For the text-containing cell, return its midpoint in (X, Y) coordinate format. 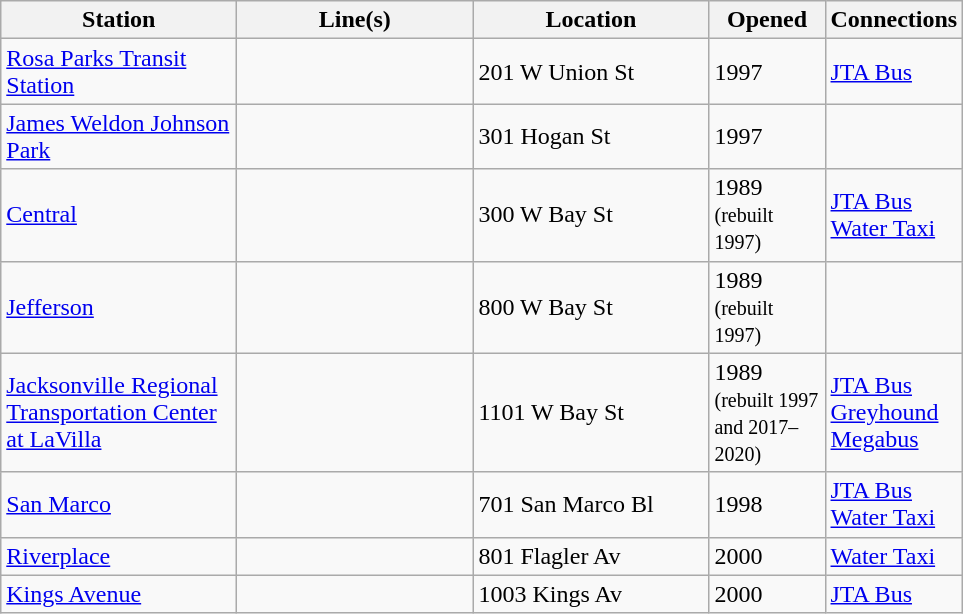
300 W Bay St (591, 215)
1101 W Bay St (591, 412)
Riverplace (119, 556)
1989(rebuilt 1997 and 2017–2020) (767, 412)
Jacksonville Regional Transportation Center at LaVilla (119, 412)
James Weldon Johnson Park (119, 136)
1003 Kings Av (591, 594)
201 W Union St (591, 72)
Jefferson (119, 307)
Central (119, 215)
Water Taxi (894, 556)
800 W Bay St (591, 307)
1998 (767, 504)
Kings Avenue (119, 594)
Location (591, 20)
San Marco (119, 504)
701 San Marco Bl (591, 504)
301 Hogan St (591, 136)
JTA Bus Greyhound Megabus (894, 412)
Line(s) (355, 20)
801 Flagler Av (591, 556)
Connections (894, 20)
Station (119, 20)
Opened (767, 20)
Rosa Parks Transit Station (119, 72)
